From the cell containing the given text, extract its center point as [X, Y] coordinate. 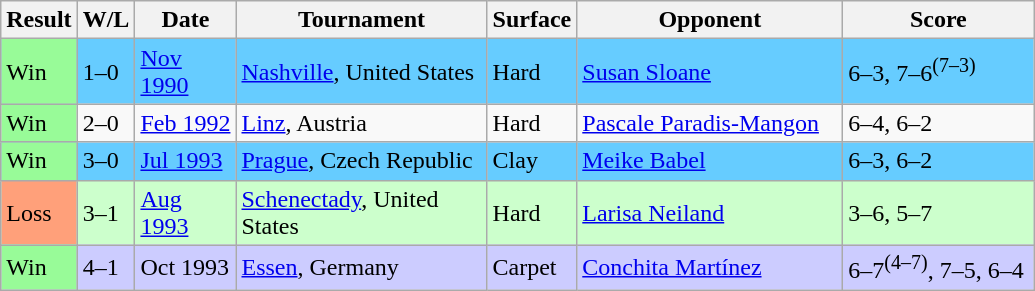
W/L [106, 20]
Nov 1990 [186, 72]
Susan Sloane [710, 72]
Surface [532, 20]
1–0 [106, 72]
Date [186, 20]
Prague, Czech Republic [362, 161]
4–1 [106, 268]
3–6, 5–7 [938, 212]
Feb 1992 [186, 123]
Loss [39, 212]
Jul 1993 [186, 161]
Oct 1993 [186, 268]
Opponent [710, 20]
Schenectady, United States [362, 212]
Aug 1993 [186, 212]
Linz, Austria [362, 123]
Pascale Paradis-Mangon [710, 123]
6–3, 6–2 [938, 161]
Result [39, 20]
3–1 [106, 212]
6–3, 7–6(7–3) [938, 72]
Nashville, United States [362, 72]
2–0 [106, 123]
Larisa Neiland [710, 212]
Meike Babel [710, 161]
Carpet [532, 268]
6–4, 6–2 [938, 123]
Conchita Martínez [710, 268]
Tournament [362, 20]
Essen, Germany [362, 268]
3–0 [106, 161]
Clay [532, 161]
Score [938, 20]
6–7(4–7), 7–5, 6–4 [938, 268]
